Return [x, y] of the center of cell containing provided text 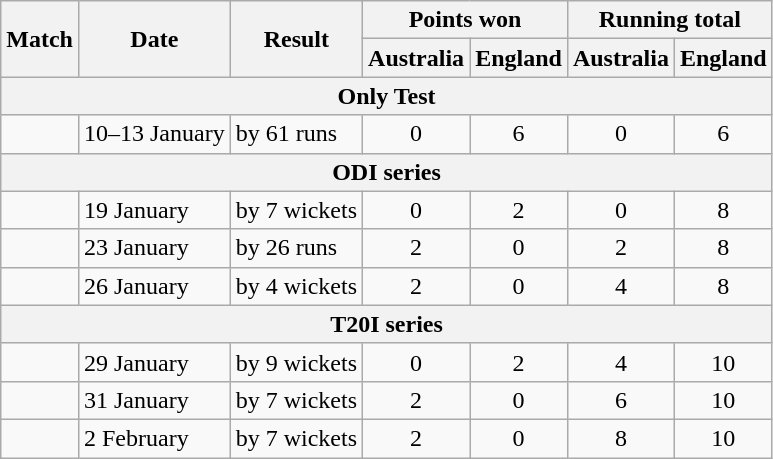
Only Test [386, 96]
Running total [670, 20]
by 9 wickets [296, 362]
T20I series [386, 324]
26 January [154, 286]
by 61 runs [296, 134]
Date [154, 39]
10–13 January [154, 134]
19 January [154, 210]
Points won [466, 20]
Match [40, 39]
by 4 wickets [296, 286]
Result [296, 39]
23 January [154, 248]
2 February [154, 438]
by 26 runs [296, 248]
31 January [154, 400]
ODI series [386, 172]
29 January [154, 362]
